Identify which cell holds the provided text, then report its (x, y) central coordinate. 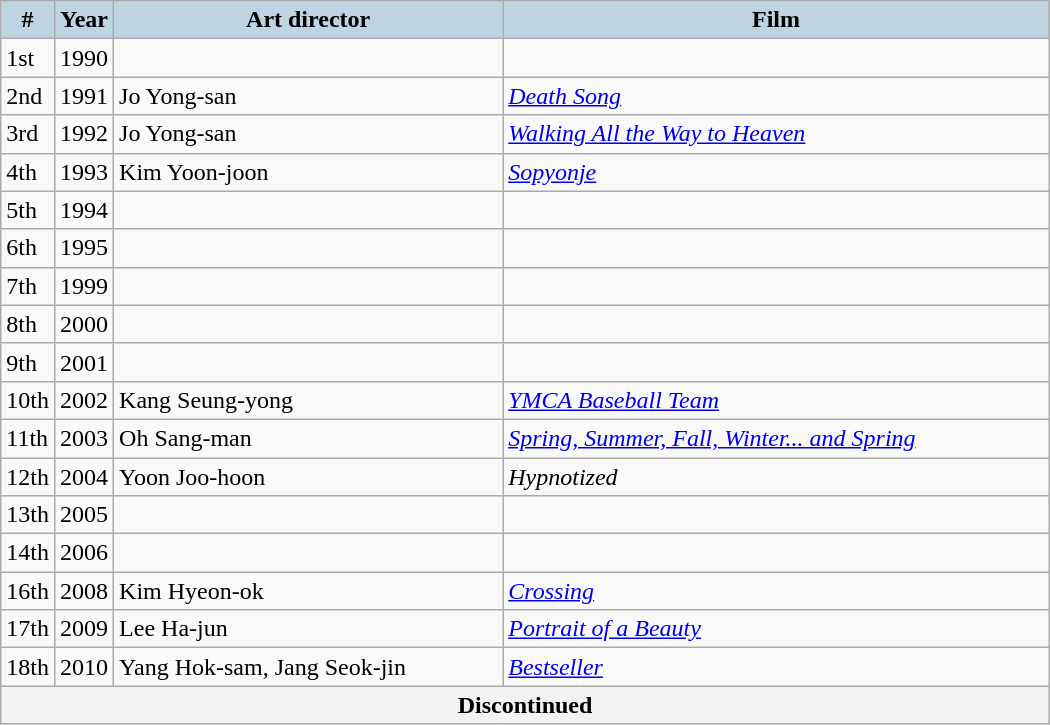
4th (28, 172)
1999 (84, 286)
1995 (84, 248)
Film (776, 20)
2001 (84, 362)
2005 (84, 515)
Portrait of a Beauty (776, 629)
5th (28, 210)
Year (84, 20)
Bestseller (776, 667)
Oh Sang-man (308, 438)
18th (28, 667)
2008 (84, 591)
2010 (84, 667)
Crossing (776, 591)
Death Song (776, 96)
14th (28, 553)
9th (28, 362)
Lee Ha-jun (308, 629)
1st (28, 58)
Kim Yoon-joon (308, 172)
17th (28, 629)
2000 (84, 324)
10th (28, 400)
16th (28, 591)
Yang Hok-sam, Jang Seok-jin (308, 667)
YMCA Baseball Team (776, 400)
13th (28, 515)
1992 (84, 134)
1991 (84, 96)
Sopyonje (776, 172)
2006 (84, 553)
1990 (84, 58)
6th (28, 248)
Discontinued (525, 705)
2nd (28, 96)
1993 (84, 172)
Walking All the Way to Heaven (776, 134)
2003 (84, 438)
8th (28, 324)
Hypnotized (776, 477)
2009 (84, 629)
Kim Hyeon-ok (308, 591)
1994 (84, 210)
Yoon Joo-hoon (308, 477)
Spring, Summer, Fall, Winter... and Spring (776, 438)
2002 (84, 400)
Art director (308, 20)
11th (28, 438)
2004 (84, 477)
12th (28, 477)
3rd (28, 134)
7th (28, 286)
# (28, 20)
Kang Seung-yong (308, 400)
